Determine the [x, y] coordinate at the center of the cell enclosing the given text.  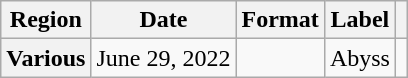
Format [280, 20]
Label [360, 20]
Various [46, 58]
Region [46, 20]
June 29, 2022 [164, 58]
Abyss [360, 58]
Date [164, 20]
